Scan for the cell matching the given text and deliver its [X, Y] coordinate at center. 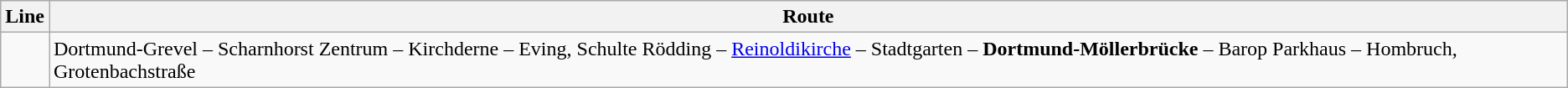
Route [807, 17]
Line [25, 17]
